Output the (x, y) coordinate of the center of the cell containing the given text.  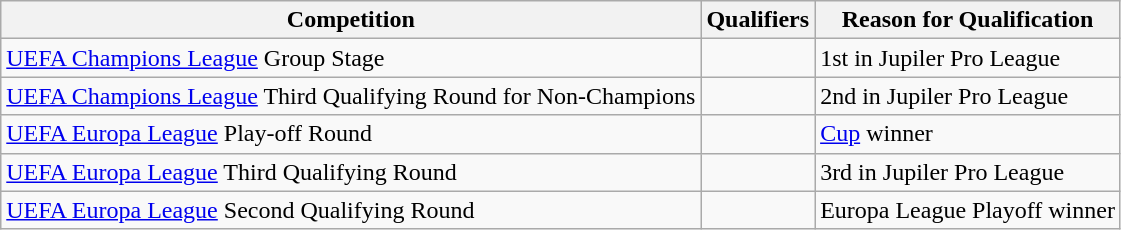
UEFA Europa League Third Qualifying Round (351, 172)
Cup winner (968, 134)
UEFA Europa League Second Qualifying Round (351, 210)
Qualifiers (758, 20)
UEFA Champions League Third Qualifying Round for Non-Champions (351, 96)
3rd in Jupiler Pro League (968, 172)
UEFA Champions League Group Stage (351, 58)
Europa League Playoff winner (968, 210)
Competition (351, 20)
UEFA Europa League Play-off Round (351, 134)
2nd in Jupiler Pro League (968, 96)
Reason for Qualification (968, 20)
1st in Jupiler Pro League (968, 58)
